For the text-containing cell, return its midpoint in [X, Y] coordinate format. 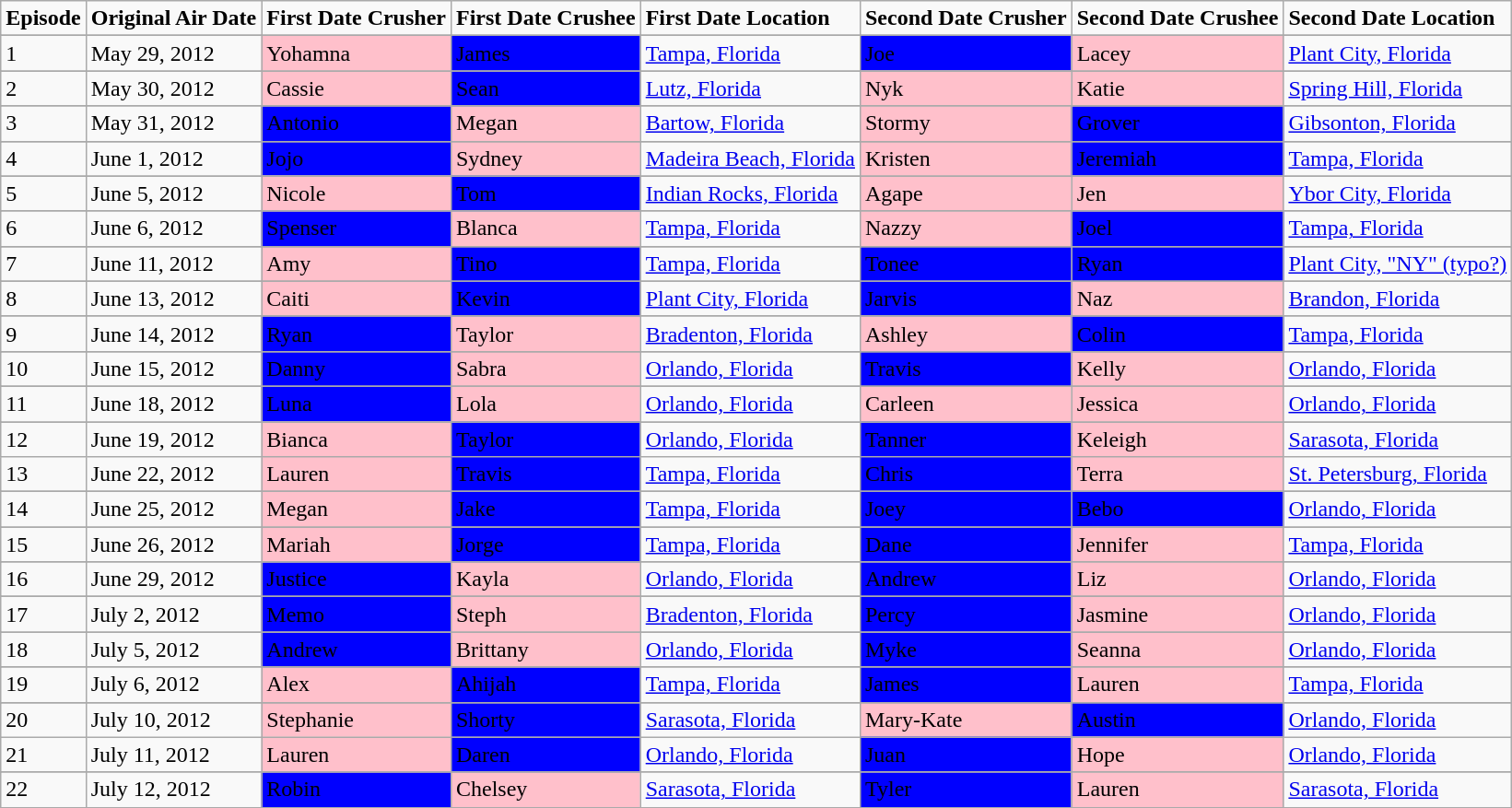
Mary-Kate [966, 720]
Colin [1178, 334]
May 31, 2012 [173, 123]
Ybor City, Florida [1398, 193]
Kevin [545, 299]
Jojo [357, 158]
Antonio [357, 123]
Lacey [1178, 53]
20 [43, 720]
22 [43, 790]
Grover [1178, 123]
Robin [357, 790]
Second Date Location [1398, 18]
Lutz, Florida [750, 88]
6 [43, 228]
June 15, 2012 [173, 369]
Jasmine [1178, 615]
Brittany [545, 650]
Ashley [966, 334]
Amy [357, 263]
Blanca [545, 228]
July 11, 2012 [173, 755]
Stephanie [357, 720]
Second Date Crushee [1178, 18]
10 [43, 369]
19 [43, 685]
June 18, 2012 [173, 404]
Bartow, Florida [750, 123]
21 [43, 755]
June 1, 2012 [173, 158]
Jorge [545, 545]
July 12, 2012 [173, 790]
5 [43, 193]
Agape [966, 193]
Joel [1178, 228]
Liz [1178, 580]
July 10, 2012 [173, 720]
Percy [966, 615]
2 [43, 88]
Indian Rocks, Florida [750, 193]
Madeira Beach, Florida [750, 158]
Yohamna [357, 53]
Joe [966, 53]
Myke [966, 650]
Austin [1178, 720]
Bebo [1178, 509]
Nyk [966, 88]
June 26, 2012 [173, 545]
Luna [357, 404]
Kayla [545, 580]
9 [43, 334]
June 29, 2012 [173, 580]
Steph [545, 615]
Cassie [357, 88]
Brandon, Florida [1398, 299]
Sabra [545, 369]
Seanna [1178, 650]
Lola [545, 404]
Caiti [357, 299]
4 [43, 158]
Jake [545, 509]
May 29, 2012 [173, 53]
Gibsonton, Florida [1398, 123]
Chris [966, 474]
Tonee [966, 263]
Episode [43, 18]
June 6, 2012 [173, 228]
Spring Hill, Florida [1398, 88]
June 22, 2012 [173, 474]
Memo [357, 615]
June 5, 2012 [173, 193]
July 6, 2012 [173, 685]
Stormy [966, 123]
June 25, 2012 [173, 509]
First Date Location [750, 18]
St. Petersburg, Florida [1398, 474]
12 [43, 439]
Plant City, "NY" (typo?) [1398, 263]
June 13, 2012 [173, 299]
Mariah [357, 545]
16 [43, 580]
Tom [545, 193]
June 14, 2012 [173, 334]
Sean [545, 88]
17 [43, 615]
Danny [357, 369]
Daren [545, 755]
15 [43, 545]
Tino [545, 263]
July 2, 2012 [173, 615]
Jennifer [1178, 545]
Jarvis [966, 299]
Jen [1178, 193]
Nicole [357, 193]
Original Air Date [173, 18]
Chelsey [545, 790]
Hope [1178, 755]
11 [43, 404]
Sydney [545, 158]
Katie [1178, 88]
Tanner [966, 439]
3 [43, 123]
Kelly [1178, 369]
Alex [357, 685]
13 [43, 474]
18 [43, 650]
Second Date Crusher [966, 18]
7 [43, 263]
June 11, 2012 [173, 263]
Joey [966, 509]
14 [43, 509]
Justice [357, 580]
Keleigh [1178, 439]
8 [43, 299]
First Date Crushee [545, 18]
First Date Crusher [357, 18]
Shorty [545, 720]
Dane [966, 545]
Terra [1178, 474]
Jeremiah [1178, 158]
Bianca [357, 439]
Tyler [966, 790]
Carleen [966, 404]
Juan [966, 755]
June 19, 2012 [173, 439]
May 30, 2012 [173, 88]
July 5, 2012 [173, 650]
Naz [1178, 299]
1 [43, 53]
Kristen [966, 158]
Spenser [357, 228]
Ahijah [545, 685]
Nazzy [966, 228]
Jessica [1178, 404]
